Extract the [X, Y] coordinate from the center of the cell holding the provided text.  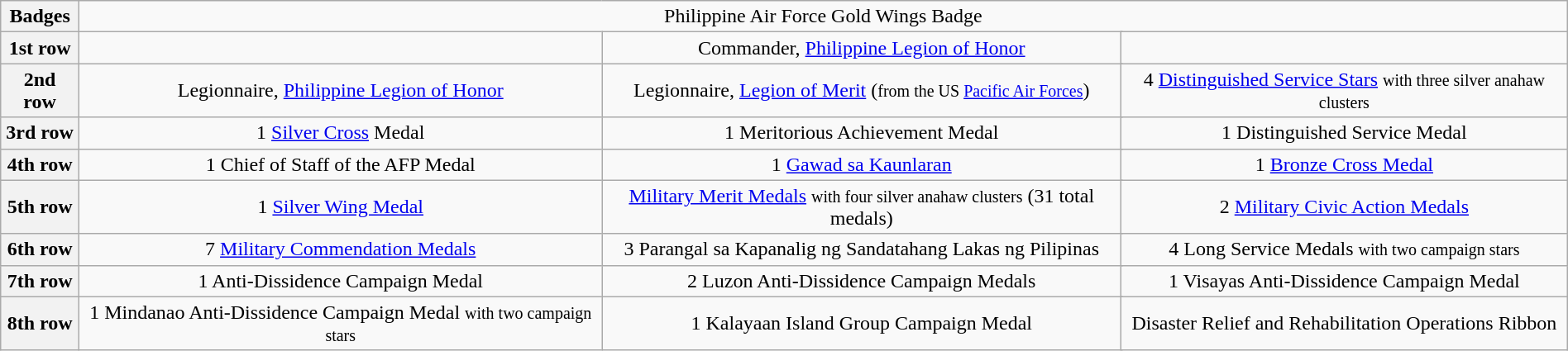
3 Parangal sa Kapanalig ng Sandatahang Lakas ng Pilipinas [862, 249]
1 Visayas Anti-Dissidence Campaign Medal [1345, 281]
Military Merit Medals with four silver anahaw clusters (31 total medals) [862, 206]
1 Kalayaan Island Group Campaign Medal [862, 324]
1 Gawad sa Kaunlaran [862, 164]
Legionnaire, Legion of Merit (from the US Pacific Air Forces) [862, 91]
7th row [40, 281]
7 Military Commendation Medals [341, 249]
1 Distinguished Service Medal [1345, 133]
2nd row [40, 91]
4th row [40, 164]
1 Mindanao Anti-Dissidence Campaign Medal with two campaign stars [341, 324]
2 Military Civic Action Medals [1345, 206]
3rd row [40, 133]
1 Chief of Staff of the AFP Medal [341, 164]
8th row [40, 324]
1st row [40, 48]
1 Meritorious Achievement Medal [862, 133]
1 Bronze Cross Medal [1345, 164]
6th row [40, 249]
5th row [40, 206]
1 Silver Wing Medal [341, 206]
2 Luzon Anti-Dissidence Campaign Medals [862, 281]
Legionnaire, Philippine Legion of Honor [341, 91]
1 Silver Cross Medal [341, 133]
4 Long Service Medals with two campaign stars [1345, 249]
4 Distinguished Service Stars with three silver anahaw clusters [1345, 91]
Disaster Relief and Rehabilitation Operations Ribbon [1345, 324]
Badges [40, 17]
Philippine Air Force Gold Wings Badge [823, 17]
1 Anti-Dissidence Campaign Medal [341, 281]
Commander, Philippine Legion of Honor [862, 48]
